Determine the (X, Y) coordinate at the center of the cell enclosing the given text.  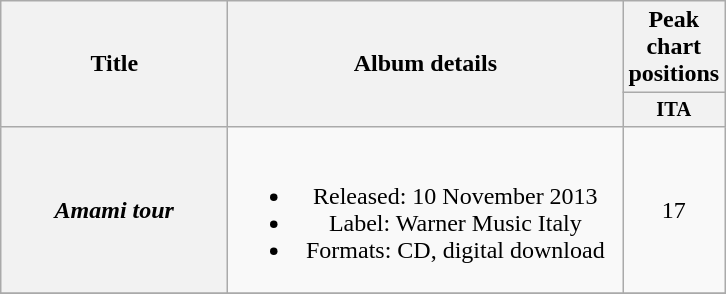
Album details (426, 64)
Title (114, 64)
ITA (674, 110)
17 (674, 210)
Peak chart positions (674, 47)
Released: 10 November 2013Label: Warner Music ItalyFormats: CD, digital download (426, 210)
Amami tour (114, 210)
